Capture the cell that displays the provided text and extract its [X, Y] central coordinate. 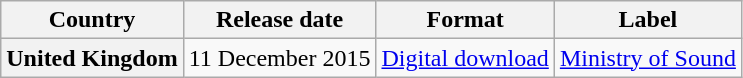
Ministry of Sound [648, 58]
Format [465, 20]
11 December 2015 [280, 58]
Digital download [465, 58]
Label [648, 20]
Country [92, 20]
Release date [280, 20]
United Kingdom [92, 58]
